Determine the (x, y) coordinate at the center of the cell enclosing the given text.  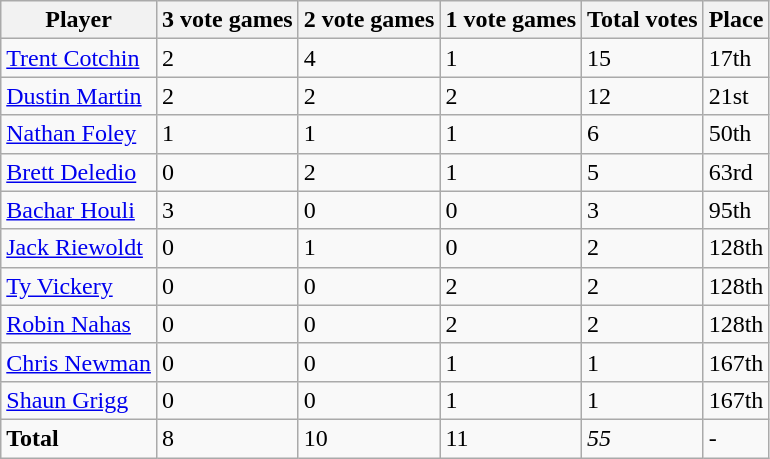
Shaun Grigg (79, 400)
Total (79, 438)
Player (79, 20)
Ty Vickery (79, 286)
17th (736, 58)
3 vote games (227, 20)
5 (643, 172)
10 (369, 438)
Brett Deledio (79, 172)
15 (643, 58)
Jack Riewoldt (79, 248)
Robin Nahas (79, 324)
Place (736, 20)
63rd (736, 172)
Bachar Houli (79, 210)
8 (227, 438)
Nathan Foley (79, 134)
Total votes (643, 20)
Dustin Martin (79, 96)
Chris Newman (79, 362)
95th (736, 210)
50th (736, 134)
6 (643, 134)
2 vote games (369, 20)
11 (511, 438)
Trent Cotchin (79, 58)
21st (736, 96)
4 (369, 58)
1 vote games (511, 20)
- (736, 438)
55 (643, 438)
12 (643, 96)
